Pinpoint the cell where the given text exists, returning its [X, Y] midpoint coordinate. 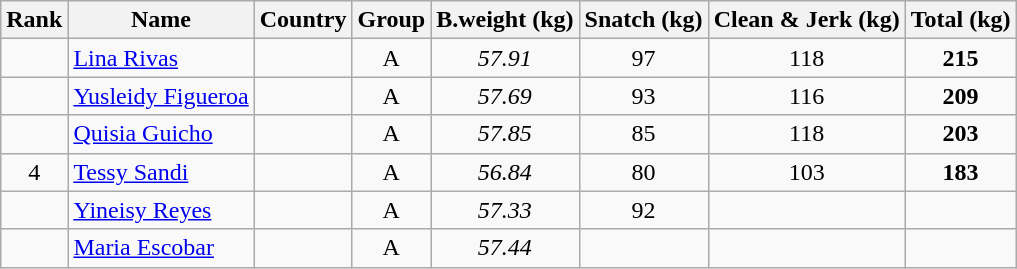
116 [806, 96]
4 [34, 172]
80 [644, 172]
Clean & Jerk (kg) [806, 20]
57.85 [505, 134]
57.44 [505, 248]
Tessy Sandi [161, 172]
Total (kg) [960, 20]
209 [960, 96]
Maria Escobar [161, 248]
Lina Rivas [161, 58]
57.33 [505, 210]
Group [392, 20]
103 [806, 172]
56.84 [505, 172]
93 [644, 96]
57.91 [505, 58]
203 [960, 134]
Snatch (kg) [644, 20]
92 [644, 210]
B.weight (kg) [505, 20]
Yineisy Reyes [161, 210]
Yusleidy Figueroa [161, 96]
Quisia Guicho [161, 134]
215 [960, 58]
Rank [34, 20]
57.69 [505, 96]
Country [303, 20]
183 [960, 172]
85 [644, 134]
Name [161, 20]
97 [644, 58]
